Find where the given text appears and provide that cell's center as (X, Y) coordinate. 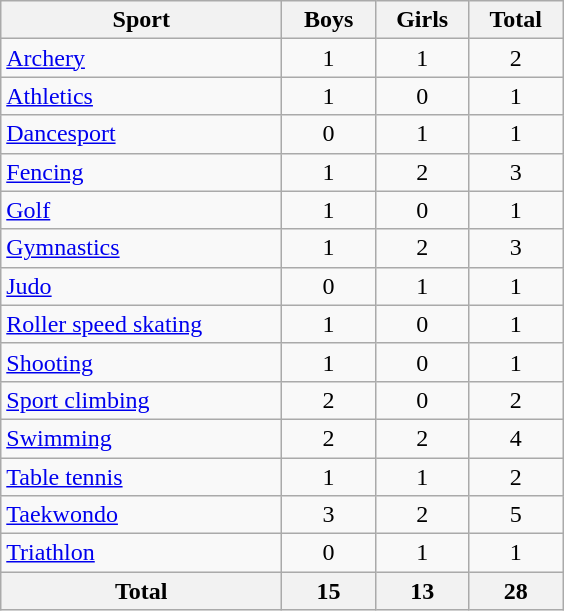
Triathlon (142, 553)
Roller speed skating (142, 324)
28 (516, 591)
Sport climbing (142, 400)
Golf (142, 210)
Table tennis (142, 477)
Athletics (142, 96)
Gymnastics (142, 248)
Swimming (142, 438)
Sport (142, 20)
Judo (142, 286)
Girls (422, 20)
Archery (142, 58)
Taekwondo (142, 515)
Fencing (142, 172)
Boys (329, 20)
Dancesport (142, 134)
13 (422, 591)
5 (516, 515)
4 (516, 438)
Shooting (142, 362)
15 (329, 591)
